Output the [x, y] coordinate of the center of the cell containing the given text.  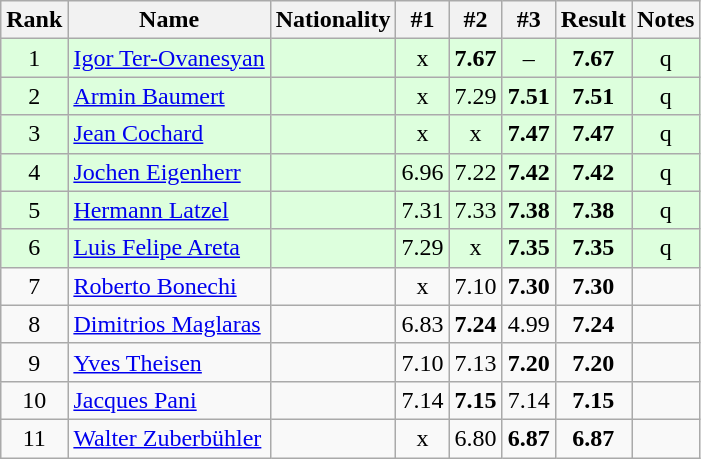
6 [34, 248]
4 [34, 172]
Yves Theisen [169, 362]
6.80 [476, 438]
2 [34, 96]
3 [34, 134]
Igor Ter-Ovanesyan [169, 58]
#1 [422, 20]
9 [34, 362]
Rank [34, 20]
7.22 [476, 172]
7.33 [476, 210]
5 [34, 210]
Nationality [333, 20]
– [528, 58]
Roberto Bonechi [169, 286]
Result [593, 20]
8 [34, 324]
#3 [528, 20]
11 [34, 438]
Hermann Latzel [169, 210]
Armin Baumert [169, 96]
7.31 [422, 210]
6.96 [422, 172]
7 [34, 286]
Walter Zuberbühler [169, 438]
4.99 [528, 324]
6.83 [422, 324]
Notes [666, 20]
7.13 [476, 362]
#2 [476, 20]
1 [34, 58]
Jean Cochard [169, 134]
Jacques Pani [169, 400]
Jochen Eigenherr [169, 172]
Dimitrios Maglaras [169, 324]
Luis Felipe Areta [169, 248]
10 [34, 400]
Name [169, 20]
